Find where the given text appears and provide that cell's center as (X, Y) coordinate. 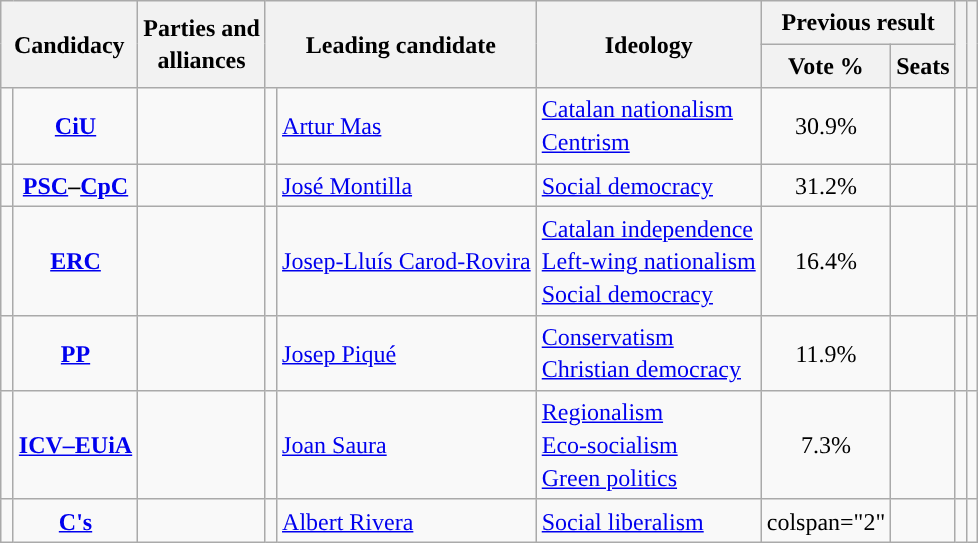
Previous result (858, 22)
Ideology (648, 44)
Social liberalism (648, 520)
colspan="2" (826, 520)
CiU (75, 126)
Josep Piqué (407, 353)
ERC (75, 261)
Leading candidate (400, 44)
ICV–EUiA (75, 445)
PP (75, 353)
11.9% (826, 353)
Vote % (826, 66)
C's (75, 520)
7.3% (826, 445)
Joan Saura (407, 445)
Josep-Lluís Carod-Rovira (407, 261)
Candidacy (70, 44)
Seats (923, 66)
Parties andalliances (202, 44)
Catalan nationalismCentrism (648, 126)
José Montilla (407, 186)
RegionalismEco-socialismGreen politics (648, 445)
Albert Rivera (407, 520)
31.2% (826, 186)
30.9% (826, 126)
PSC–CpC (75, 186)
Social democracy (648, 186)
ConservatismChristian democracy (648, 353)
Catalan independenceLeft-wing nationalismSocial democracy (648, 261)
16.4% (826, 261)
Artur Mas (407, 126)
